Return the (x, y) coordinate for the center point of the cell that contains the specified text.  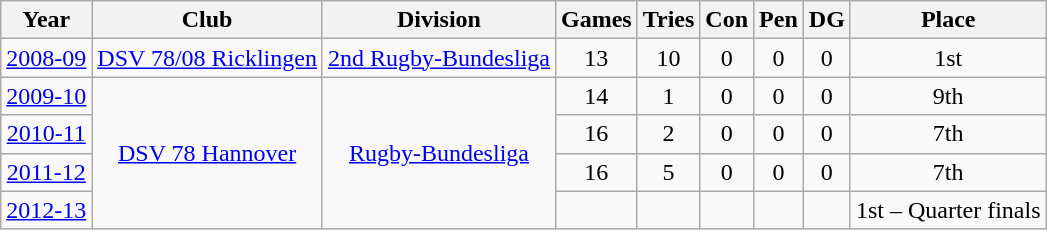
Club (208, 20)
Division (438, 20)
13 (596, 58)
Pen (779, 20)
DG (826, 20)
14 (596, 96)
1st – Quarter finals (948, 210)
2008-09 (46, 58)
Games (596, 20)
2012-13 (46, 210)
9th (948, 96)
DSV 78/08 Ricklingen (208, 58)
Year (46, 20)
2 (668, 134)
10 (668, 58)
Rugby-Bundesliga (438, 153)
2009-10 (46, 96)
Place (948, 20)
5 (668, 172)
2010-11 (46, 134)
2011-12 (46, 172)
1 (668, 96)
Con (727, 20)
DSV 78 Hannover (208, 153)
1st (948, 58)
Tries (668, 20)
2nd Rugby-Bundesliga (438, 58)
